For the text-containing cell, return its midpoint in (x, y) coordinate format. 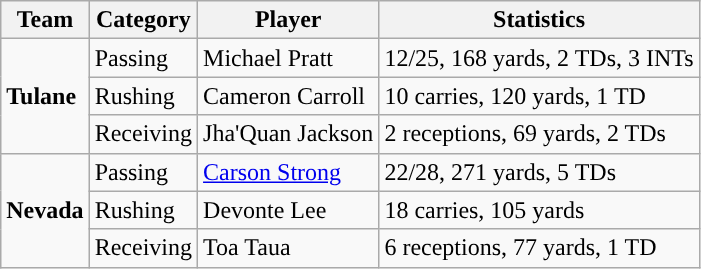
22/28, 271 yards, 5 TDs (539, 172)
12/25, 168 yards, 2 TDs, 3 INTs (539, 58)
Player (288, 20)
18 carries, 105 yards (539, 210)
Toa Taua (288, 248)
10 carries, 120 yards, 1 TD (539, 96)
6 receptions, 77 yards, 1 TD (539, 248)
Statistics (539, 20)
Michael Pratt (288, 58)
Devonte Lee (288, 210)
Cameron Carroll (288, 96)
Carson Strong (288, 172)
Category (143, 20)
Jha'Quan Jackson (288, 134)
2 receptions, 69 yards, 2 TDs (539, 134)
Tulane (45, 96)
Nevada (45, 210)
Team (45, 20)
